Output the [x, y] coordinate of the center of the cell containing the given text.  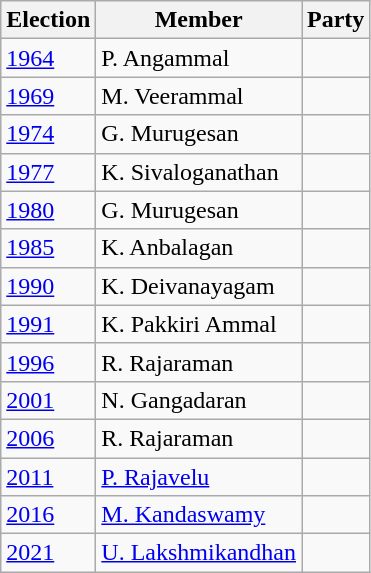
Party [336, 20]
1990 [48, 286]
P. Rajavelu [199, 477]
1964 [48, 58]
Election [48, 20]
2016 [48, 515]
M. Kandaswamy [199, 515]
1985 [48, 248]
U. Lakshmikandhan [199, 553]
P. Angammal [199, 58]
K. Sivaloganathan [199, 172]
2011 [48, 477]
2006 [48, 438]
M. Veerammal [199, 96]
1977 [48, 172]
2021 [48, 553]
K. Anbalagan [199, 248]
1980 [48, 210]
K. Deivanayagam [199, 286]
N. Gangadaran [199, 400]
1991 [48, 324]
2001 [48, 400]
1969 [48, 96]
1996 [48, 362]
Member [199, 20]
1974 [48, 134]
K. Pakkiri Ammal [199, 324]
